Extract the [X, Y] coordinate from the center of the cell holding the provided text.  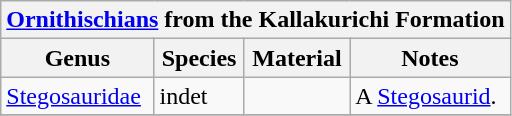
Material [297, 58]
Species [199, 58]
Ornithischians from the Kallakurichi Formation [256, 20]
A Stegosaurid. [430, 96]
indet [199, 96]
Stegosauridae [78, 96]
Genus [78, 58]
Notes [430, 58]
